Pinpoint the cell where the given text exists, returning its [x, y] midpoint coordinate. 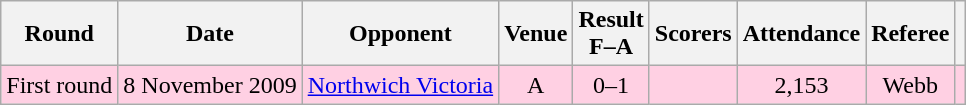
Venue [536, 34]
2,153 [801, 85]
Northwich Victoria [400, 85]
0–1 [611, 85]
Webb [910, 85]
First round [60, 85]
Opponent [400, 34]
Scorers [693, 34]
Round [60, 34]
Attendance [801, 34]
ResultF–A [611, 34]
8 November 2009 [210, 85]
Referee [910, 34]
A [536, 85]
Date [210, 34]
